Scan for the cell matching the given text and deliver its [X, Y] coordinate at center. 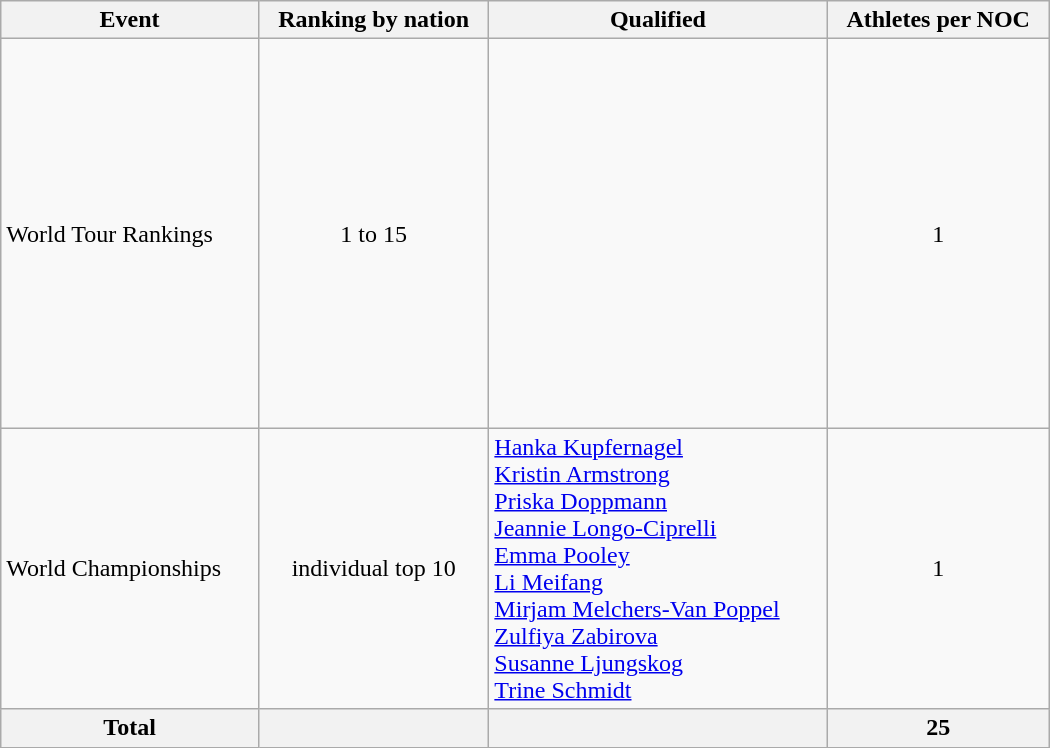
Total [130, 728]
Qualified [658, 20]
World Championships [130, 568]
Ranking by nation [373, 20]
1 to 15 [373, 234]
World Tour Rankings [130, 234]
Athletes per NOC [938, 20]
25 [938, 728]
Event [130, 20]
individual top 10 [373, 568]
